From the cell containing the given text, extract its center point as [x, y] coordinate. 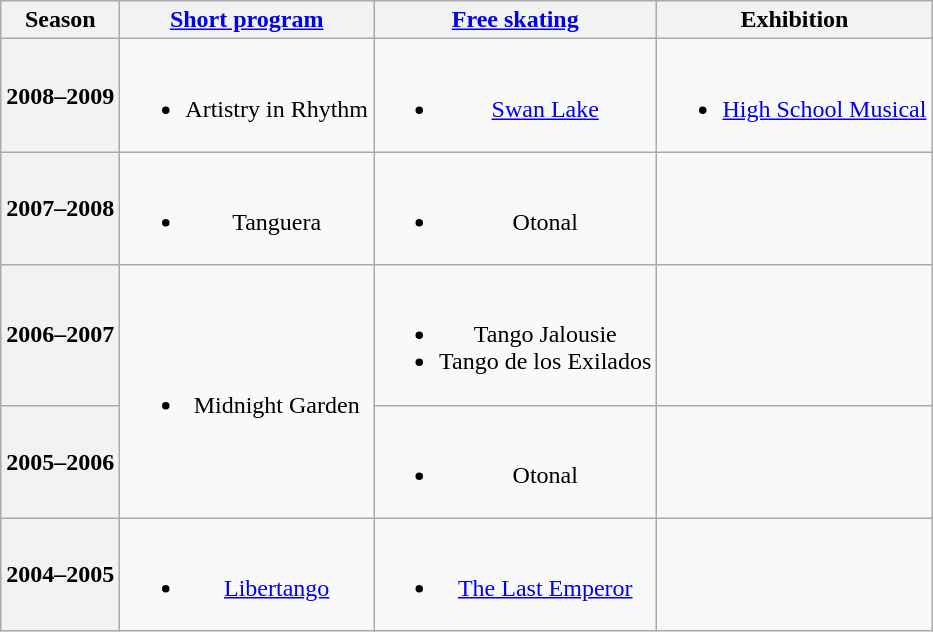
Exhibition [794, 20]
2007–2008 [60, 208]
2005–2006 [60, 462]
Swan Lake [516, 96]
Tango Jalousie Tango de los Exilados [516, 335]
Season [60, 20]
2006–2007 [60, 335]
Artistry in Rhythm [247, 96]
The Last Emperor [516, 574]
Tanguera [247, 208]
Midnight Garden [247, 392]
2008–2009 [60, 96]
Libertango [247, 574]
Free skating [516, 20]
Short program [247, 20]
2004–2005 [60, 574]
High School Musical [794, 96]
